For the text-containing cell, return its midpoint in (X, Y) coordinate format. 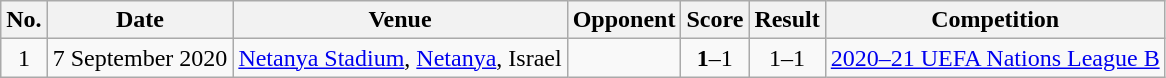
Competition (995, 20)
Opponent (624, 20)
Venue (400, 20)
Netanya Stadium, Netanya, Israel (400, 58)
1 (24, 58)
Date (140, 20)
7 September 2020 (140, 58)
No. (24, 20)
2020–21 UEFA Nations League B (995, 58)
Score (715, 20)
Result (787, 20)
